Locate the cell with the specified text and output its (X, Y) center coordinate. 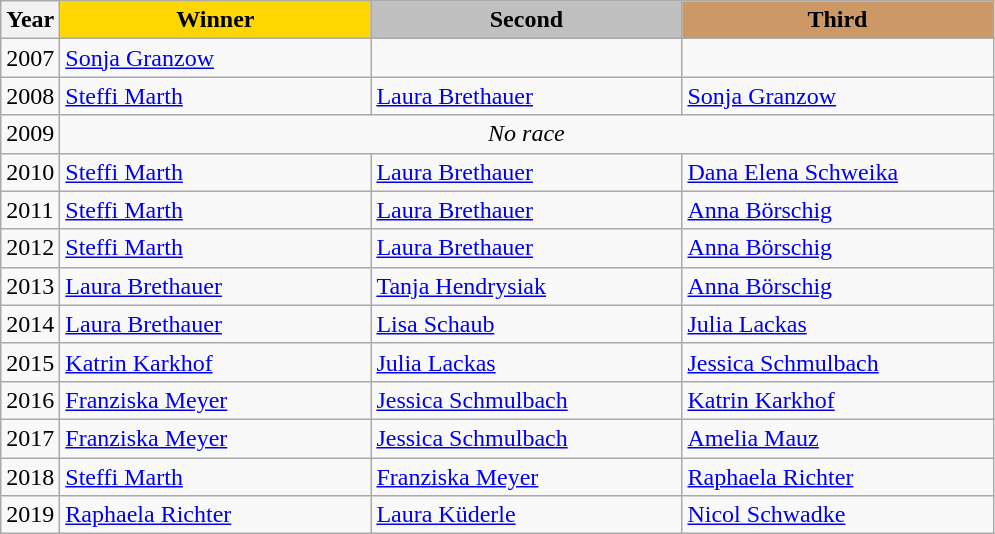
2014 (30, 324)
2018 (30, 477)
2007 (30, 58)
2008 (30, 96)
Winner (216, 20)
No race (526, 134)
2012 (30, 248)
Third (838, 20)
Dana Elena Schweika (838, 172)
2015 (30, 362)
2017 (30, 438)
Amelia Mauz (838, 438)
Second (526, 20)
2013 (30, 286)
2011 (30, 210)
Lisa Schaub (526, 324)
Laura Küderle (526, 515)
2009 (30, 134)
2019 (30, 515)
Year (30, 20)
2016 (30, 400)
2010 (30, 172)
Nicol Schwadke (838, 515)
Tanja Hendrysiak (526, 286)
